Capture the cell that displays the provided text and extract its (X, Y) central coordinate. 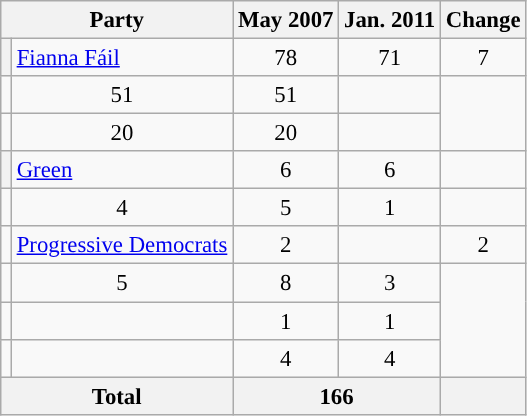
166 (337, 396)
Total (117, 396)
3 (390, 283)
7 (484, 58)
Green (122, 170)
Party (117, 20)
Progressive Democrats (122, 245)
78 (286, 58)
May 2007 (286, 20)
71 (390, 58)
Jan. 2011 (390, 20)
Change (484, 20)
8 (286, 283)
Fianna Fáil (122, 58)
